Output the (x, y) coordinate of the center of the cell containing the given text.  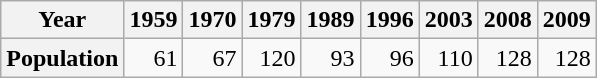
96 (390, 58)
1996 (390, 20)
2008 (508, 20)
1979 (272, 20)
110 (448, 58)
120 (272, 58)
1959 (154, 20)
93 (330, 58)
1989 (330, 20)
67 (212, 58)
1970 (212, 20)
2009 (566, 20)
Year (62, 20)
Population (62, 58)
2003 (448, 20)
61 (154, 58)
